For the text-containing cell, return its midpoint in (X, Y) coordinate format. 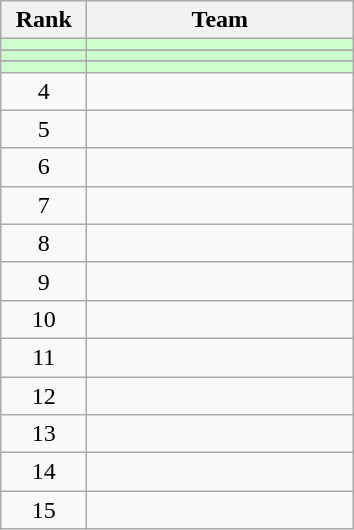
6 (44, 167)
5 (44, 129)
4 (44, 91)
9 (44, 281)
Team (220, 20)
12 (44, 395)
11 (44, 357)
14 (44, 472)
15 (44, 510)
10 (44, 319)
8 (44, 243)
13 (44, 434)
Rank (44, 20)
7 (44, 205)
